Output the [X, Y] coordinate of the center of the cell containing the given text.  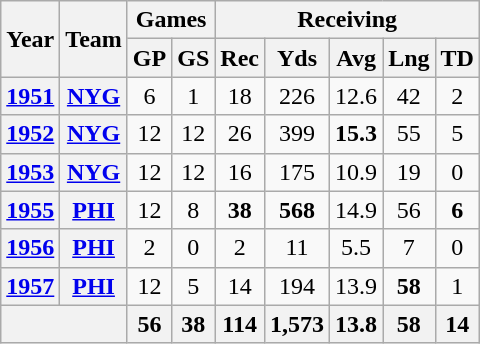
18 [240, 96]
Avg [356, 58]
10.9 [356, 172]
15.3 [356, 134]
Receiving [348, 20]
12.6 [356, 96]
GP [149, 58]
26 [240, 134]
Lng [409, 58]
1952 [30, 134]
1955 [30, 210]
568 [298, 210]
Rec [240, 58]
1956 [30, 248]
19 [409, 172]
Year [30, 39]
226 [298, 96]
7 [409, 248]
194 [298, 286]
1957 [30, 286]
1951 [30, 96]
175 [298, 172]
42 [409, 96]
Games [170, 20]
16 [240, 172]
5.5 [356, 248]
1,573 [298, 324]
8 [194, 210]
14.9 [356, 210]
13.8 [356, 324]
13.9 [356, 286]
114 [240, 324]
GS [194, 58]
55 [409, 134]
1953 [30, 172]
Team [94, 39]
TD [457, 58]
399 [298, 134]
Yds [298, 58]
11 [298, 248]
